Scan for the cell matching the given text and deliver its (x, y) coordinate at center. 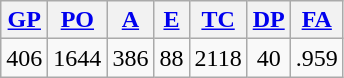
2118 (218, 58)
386 (130, 58)
GP (24, 20)
.959 (316, 58)
FA (316, 20)
PO (78, 20)
DP (268, 20)
40 (268, 58)
1644 (78, 58)
406 (24, 58)
88 (172, 58)
E (172, 20)
A (130, 20)
TC (218, 20)
